Find where the given text appears and provide that cell's center as (X, Y) coordinate. 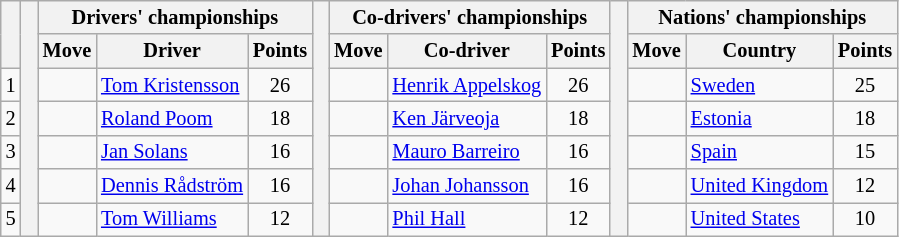
Johan Johansson (468, 186)
Henrik Appelskog (468, 85)
3 (11, 152)
Jan Solans (172, 152)
Tom Williams (172, 219)
Roland Poom (172, 118)
Co-driver (468, 51)
United States (760, 219)
4 (11, 186)
1 (11, 85)
10 (865, 219)
Country (760, 51)
25 (865, 85)
United Kingdom (760, 186)
Nations' championships (762, 17)
Mauro Barreiro (468, 152)
Drivers' championships (175, 17)
Spain (760, 152)
Dennis Rådström (172, 186)
Estonia (760, 118)
Ken Järveoja (468, 118)
2 (11, 118)
Sweden (760, 85)
Driver (172, 51)
15 (865, 152)
5 (11, 219)
Tom Kristensson (172, 85)
Co-drivers' championships (470, 17)
Phil Hall (468, 219)
